Locate the cell with the specified text and output its [X, Y] center coordinate. 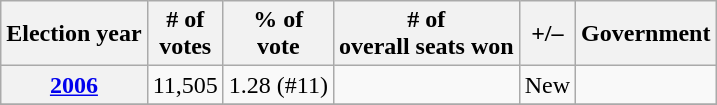
% ofvote [278, 34]
1.28 (#11) [278, 85]
# ofvotes [185, 34]
# ofoverall seats won [426, 34]
11,505 [185, 85]
+/– [547, 34]
New [547, 85]
Government [646, 34]
2006 [74, 85]
Election year [74, 34]
